For the text-containing cell, return its midpoint in [x, y] coordinate format. 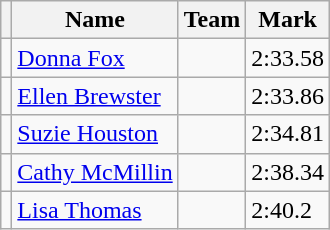
2:38.34 [288, 172]
Suzie Houston [95, 134]
2:40.2 [288, 210]
2:34.81 [288, 134]
Name [95, 20]
Team [212, 20]
Mark [288, 20]
2:33.86 [288, 96]
Donna Fox [95, 58]
Ellen Brewster [95, 96]
2:33.58 [288, 58]
Cathy McMillin [95, 172]
Lisa Thomas [95, 210]
